Provide the (x, y) coordinate of the cell's center where the given text is located.  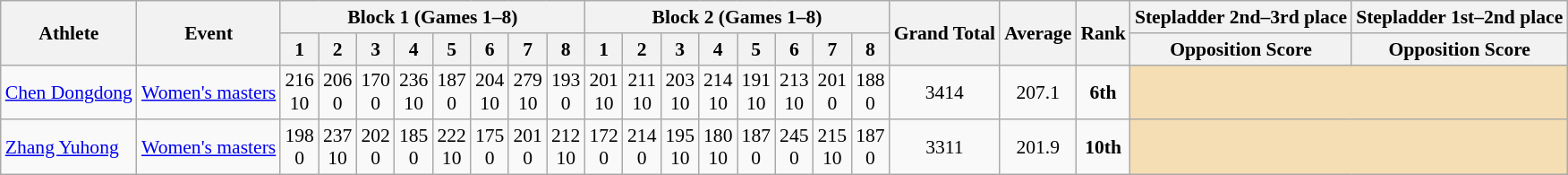
21210 (566, 147)
3414 (945, 92)
19510 (680, 147)
19110 (757, 92)
201.9 (1038, 147)
3311 (945, 147)
1880 (870, 92)
207.1 (1038, 92)
23610 (413, 92)
21310 (795, 92)
20310 (680, 92)
21610 (299, 92)
Block 2 (Games 1–8) (737, 17)
18010 (718, 147)
Zhang Yuhong (69, 147)
1720 (603, 147)
21110 (643, 92)
20110 (603, 92)
27910 (528, 92)
Grand Total (945, 32)
10th (1103, 147)
2060 (338, 92)
20410 (490, 92)
23710 (338, 147)
Rank (1103, 32)
Average (1038, 32)
Block 1 (Games 1–8) (432, 17)
Athlete (69, 32)
Event (209, 32)
Chen Dongdong (69, 92)
22210 (451, 147)
Stepladder 2nd–3rd place (1240, 17)
1750 (490, 147)
6th (1103, 92)
2140 (643, 147)
21410 (718, 92)
1930 (566, 92)
1850 (413, 147)
Stepladder 1st–2nd place (1459, 17)
1980 (299, 147)
2020 (376, 147)
2450 (795, 147)
1700 (376, 92)
21510 (832, 147)
